Return [x, y] of the center of cell containing provided text 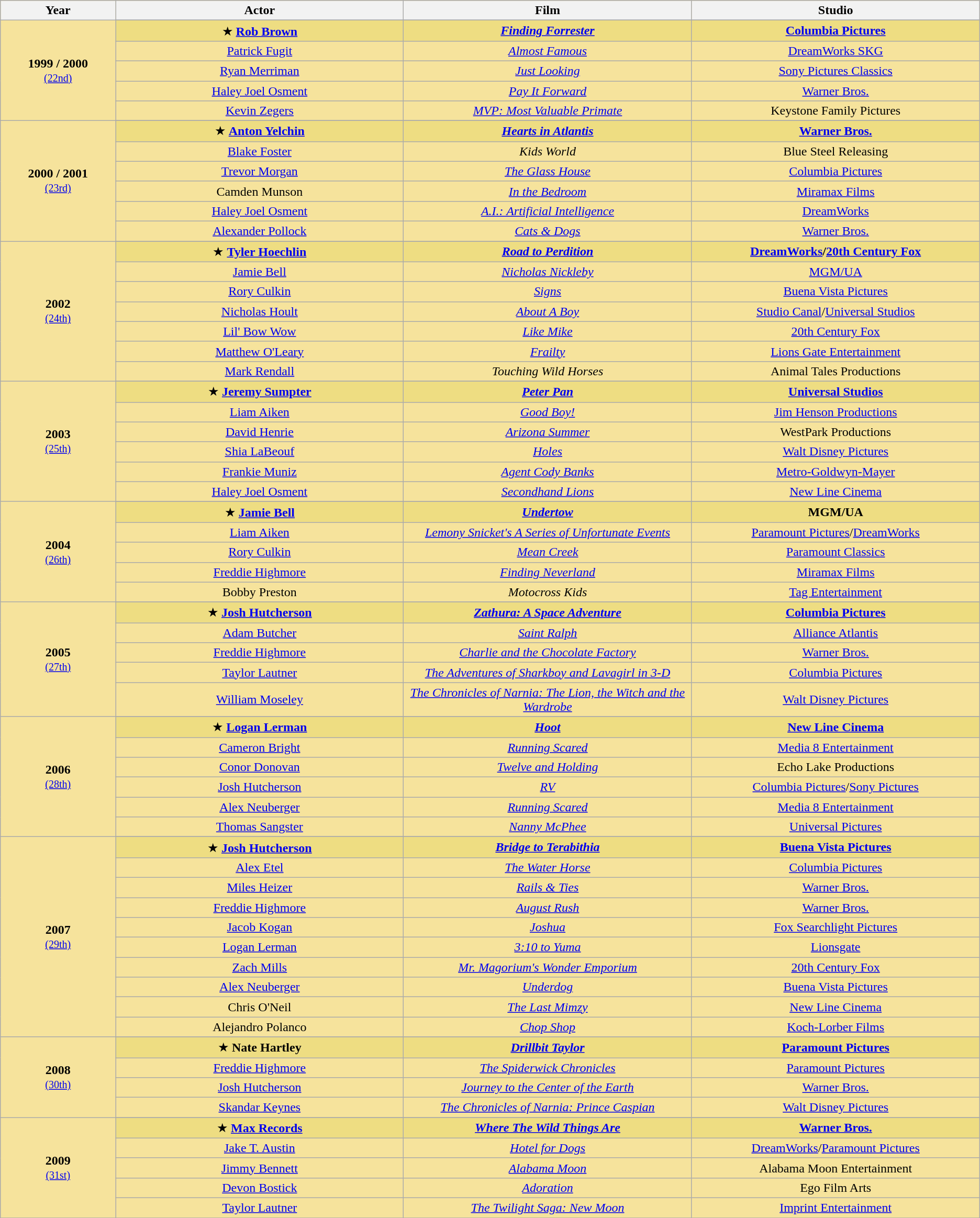
Where The Wild Things Are [548, 1128]
Ego Film Arts [836, 1188]
Like Mike [548, 331]
Jimmy Bennett [260, 1168]
Jamie Bell [260, 272]
2006(28th) [58, 777]
Motocross Kids [548, 592]
Chop Shop [548, 1027]
Twelve and Holding [548, 767]
★ Rob Brown [260, 31]
WestPark Productions [836, 432]
Alex Etel [260, 867]
Mean Creek [548, 552]
1999 / 2000(22nd) [58, 71]
The Chronicles of Narnia: Prince Caspian [548, 1108]
Frankie Muniz [260, 472]
DreamWorks [836, 211]
The Water Horse [548, 867]
Ryan Merriman [260, 71]
Finding Neverland [548, 572]
August Rush [548, 907]
★ Anton Yelchin [260, 131]
2004(26th) [58, 552]
Zathura: A Space Adventure [548, 612]
Jake T. Austin [260, 1148]
Thomas Sangster [260, 827]
Miles Heizer [260, 887]
Imprint Entertainment [836, 1208]
Adam Butcher [260, 633]
About A Boy [548, 311]
Pay It Forward [548, 91]
Hoot [548, 727]
DreamWorks/Paramount Pictures [836, 1148]
Charlie and the Chocolate Factory [548, 653]
Nicholas Nickleby [548, 272]
Metro-Goldwyn-Mayer [836, 472]
Year [58, 10]
★ Jamie Bell [260, 512]
Touching Wild Horses [548, 371]
Signs [548, 292]
Actor [260, 10]
Jim Henson Productions [836, 412]
★ Max Records [260, 1128]
Drillbit Taylor [548, 1047]
Lemony Snicket's A Series of Unfortunate Events [548, 532]
Studio Canal/Universal Studios [836, 311]
Sony Pictures Classics [836, 71]
DreamWorks/20th Century Fox [836, 251]
MVP: Most Valuable Primate [548, 111]
Finding Forrester [548, 31]
A.I.: Artificial Intelligence [548, 211]
Logan Lerman [260, 947]
Cameron Bright [260, 747]
Blue Steel Releasing [836, 151]
Kids World [548, 151]
Columbia Pictures/Sony Pictures [836, 787]
★ Jeremy Sumpter [260, 392]
Good Boy! [548, 412]
2007(29th) [58, 937]
In the Bedroom [548, 191]
Just Looking [548, 71]
Peter Pan [548, 392]
Holes [548, 452]
Lions Gate Entertainment [836, 351]
3:10 to Yuma [548, 947]
Kevin Zegers [260, 111]
Chris O'Neil [260, 1007]
Bridge to Terabithia [548, 847]
Nanny McPhee [548, 827]
2008(30th) [58, 1077]
Road to Perdition [548, 251]
Tag Entertainment [836, 592]
Alabama Moon [548, 1168]
The Spiderwick Chronicles [548, 1067]
Bobby Preston [260, 592]
Lil' Bow Wow [260, 331]
2009(31st) [58, 1168]
Trevor Morgan [260, 171]
The Twilight Saga: New Moon [548, 1208]
Blake Foster [260, 151]
Undertow [548, 512]
Alabama Moon Entertainment [836, 1168]
William Moseley [260, 699]
2000 / 2001(23rd) [58, 181]
Universal Pictures [836, 827]
★ Nate Hartley [260, 1047]
Hotel for Dogs [548, 1148]
The Last Mimzy [548, 1007]
Saint Ralph [548, 633]
Jacob Kogan [260, 928]
Joshua [548, 928]
Underdog [548, 987]
David Henrie [260, 432]
Hearts in Atlantis [548, 131]
Agent Cody Banks [548, 472]
Alexander Pollock [260, 231]
Universal Studios [836, 392]
Studio [836, 10]
Alejandro Polanco [260, 1027]
Frailty [548, 351]
Devon Bostick [260, 1188]
DreamWorks SKG [836, 51]
The Chronicles of Narnia: The Lion, the Witch and the Wardrobe [548, 699]
Mark Rendall [260, 371]
Skandar Keynes [260, 1108]
Animal Tales Productions [836, 371]
Film [548, 10]
Lionsgate [836, 947]
Arizona Summer [548, 432]
Koch-Lorber Films [836, 1027]
Secondhand Lions [548, 491]
Paramount Pictures/DreamWorks [836, 532]
The Glass House [548, 171]
Zach Mills [260, 967]
2003(25th) [58, 441]
The Adventures of Sharkboy and Lavagirl in 3-D [548, 673]
2005(27th) [58, 660]
Journey to the Center of the Earth [548, 1088]
Patrick Fugit [260, 51]
Mr. Magorium's Wonder Emporium [548, 967]
Camden Munson [260, 191]
Matthew O'Leary [260, 351]
★ Logan Lerman [260, 727]
Cats & Dogs [548, 231]
Rails & Ties [548, 887]
Almost Famous [548, 51]
Paramount Classics [836, 552]
2002(24th) [58, 311]
Shia LaBeouf [260, 452]
Nicholas Hoult [260, 311]
★ Tyler Hoechlin [260, 251]
Echo Lake Productions [836, 767]
RV [548, 787]
Adoration [548, 1188]
Alliance Atlantis [836, 633]
Conor Donovan [260, 767]
Fox Searchlight Pictures [836, 928]
Keystone Family Pictures [836, 111]
